Identify which cell holds the provided text, then report its [x, y] central coordinate. 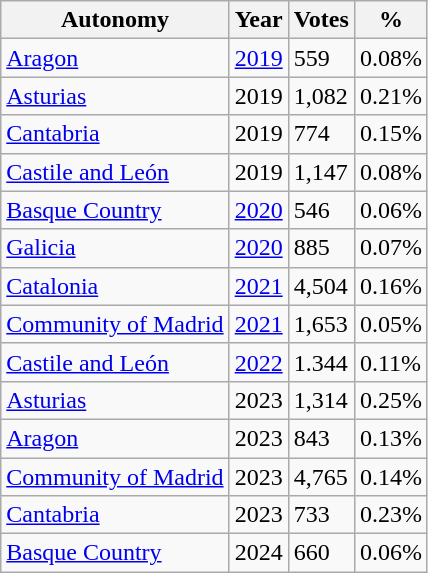
2022 [258, 362]
885 [321, 248]
0.07% [390, 248]
Votes [321, 20]
0.13% [390, 438]
Year [258, 20]
Catalonia [115, 286]
0.21% [390, 96]
4,504 [321, 286]
Autonomy [115, 20]
0.15% [390, 134]
1.344 [321, 362]
0.16% [390, 286]
0.11% [390, 362]
774 [321, 134]
1,082 [321, 96]
546 [321, 210]
1,314 [321, 400]
660 [321, 553]
0.25% [390, 400]
4,765 [321, 477]
0.14% [390, 477]
1,147 [321, 172]
843 [321, 438]
% [390, 20]
2024 [258, 553]
0.05% [390, 324]
733 [321, 515]
Galicia [115, 248]
559 [321, 58]
0.23% [390, 515]
1,653 [321, 324]
